From the cell containing the given text, extract its center point as [X, Y] coordinate. 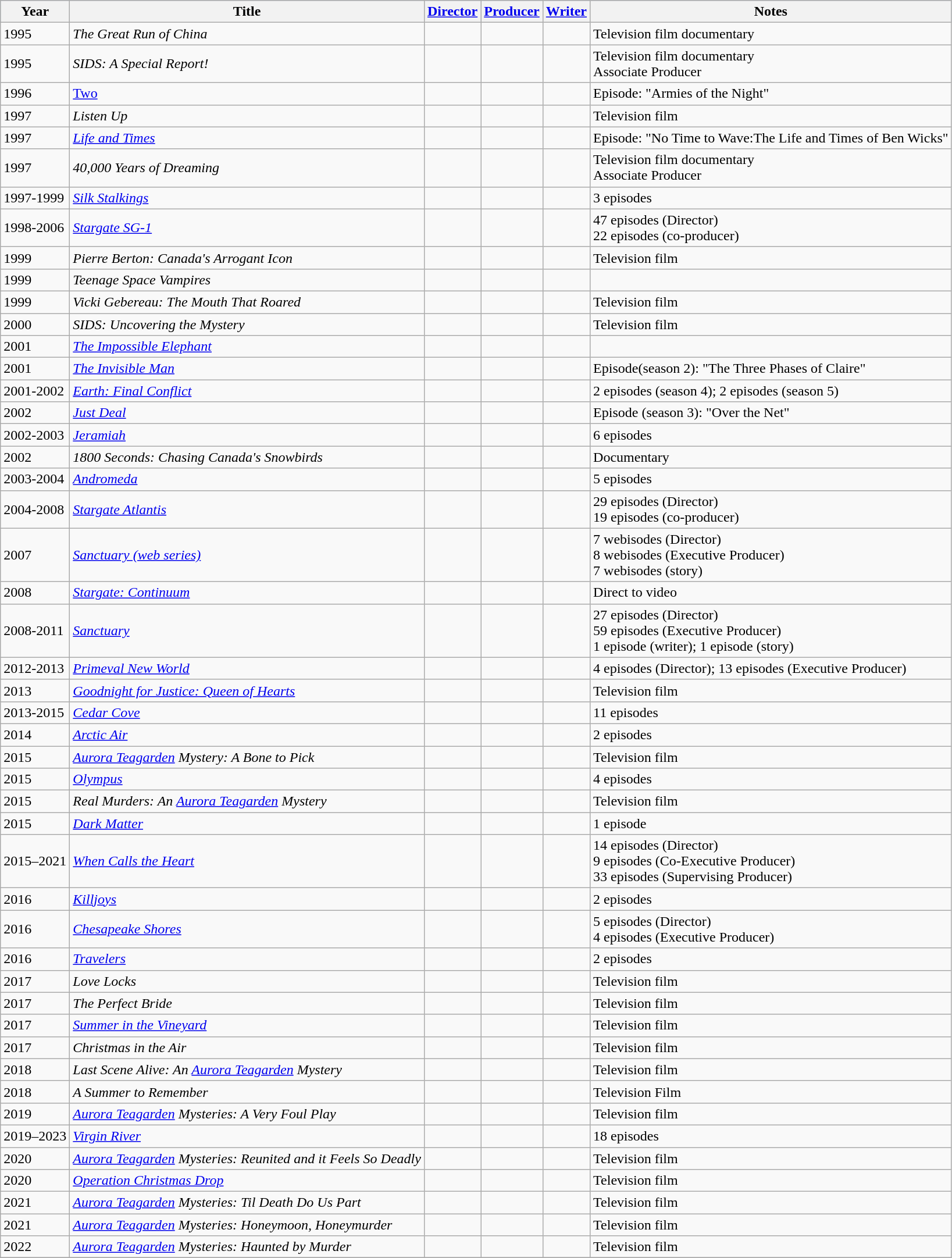
Two [247, 94]
Stargate SG-1 [247, 228]
2003-2004 [35, 479]
2008-2011 [35, 630]
29 episodes (Director)19 episodes (co-producer) [771, 509]
Earth: Final Conflict [247, 391]
2015–2021 [35, 861]
1997-1999 [35, 198]
2002-2003 [35, 435]
Cedar Cove [247, 712]
2019 [35, 1114]
Summer in the Vineyard [247, 1025]
4 episodes (Director); 13 episodes (Executive Producer) [771, 668]
2 episodes (season 4); 2 episodes (season 5) [771, 391]
11 episodes [771, 712]
Teenage Space Vampires [247, 280]
Christmas in the Air [247, 1047]
Virgin River [247, 1136]
5 episodes (Director)4 episodes (Executive Producer) [771, 929]
Travelers [247, 959]
Silk Stalkings [247, 198]
Aurora Teagarden Mysteries: Til Death Do Us Part [247, 1203]
Producer [512, 12]
18 episodes [771, 1136]
2019–2023 [35, 1136]
A Summer to Remember [247, 1092]
7 webisodes (Director)8 webisodes (Executive Producer)7 webisodes (story) [771, 555]
40,000 Years of Dreaming [247, 168]
Operation Christmas Drop [247, 1181]
2013 [35, 690]
Episode (season 3): "Over the Net" [771, 413]
1 episode [771, 824]
Title [247, 12]
Aurora Teagarden Mysteries: Reunited and it Feels So Deadly [247, 1158]
The Invisible Man [247, 369]
Jeramiah [247, 435]
2008 [35, 593]
Television film documentary [771, 34]
Direct to video [771, 593]
Andromeda [247, 479]
1996 [35, 94]
Aurora Teagarden Mysteries: Haunted by Murder [247, 1247]
2001-2002 [35, 391]
When Calls the Heart [247, 861]
2014 [35, 735]
Episode: "Armies of the Night" [771, 94]
The Impossible Elephant [247, 347]
6 episodes [771, 435]
Aurora Teagarden Mystery: A Bone to Pick [247, 757]
The Perfect Bride [247, 1003]
1800 Seconds: Chasing Canada's Snowbirds [247, 457]
SIDS: Uncovering the Mystery [247, 324]
Vicki Gebereau: The Mouth That Roared [247, 302]
2013-2015 [35, 712]
2000 [35, 324]
5 episodes [771, 479]
Killjoys [247, 899]
Director [452, 12]
14 episodes (Director)9 episodes (Co-Executive Producer)33 episodes (Supervising Producer) [771, 861]
Primeval New World [247, 668]
Episode(season 2): "The Three Phases of Claire" [771, 369]
Chesapeake Shores [247, 929]
Stargate: Continuum [247, 593]
Pierre Berton: Canada's Arrogant Icon [247, 258]
Last Scene Alive: An Aurora Teagarden Mystery [247, 1070]
27 episodes (Director)59 episodes (Executive Producer)1 episode (writer); 1 episode (story) [771, 630]
Dark Matter [247, 824]
Life and Times [247, 138]
2004-2008 [35, 509]
Love Locks [247, 981]
4 episodes [771, 779]
Writer [566, 12]
Goodnight for Justice: Queen of Hearts [247, 690]
Episode: "No Time to Wave:The Life and Times of Ben Wicks" [771, 138]
Aurora Teagarden Mysteries: Honeymoon, Honeymurder [247, 1225]
SIDS: A Special Report! [247, 64]
Arctic Air [247, 735]
1998-2006 [35, 228]
47 episodes (Director)22 episodes (co-producer) [771, 228]
Year [35, 12]
Listen Up [247, 116]
3 episodes [771, 198]
Real Murders: An Aurora Teagarden Mystery [247, 801]
2012-2013 [35, 668]
Television Film [771, 1092]
Sanctuary (web series) [247, 555]
Documentary [771, 457]
The Great Run of China [247, 34]
Sanctuary [247, 630]
Just Deal [247, 413]
2007 [35, 555]
2022 [35, 1247]
Olympus [247, 779]
Notes [771, 12]
Stargate Atlantis [247, 509]
Aurora Teagarden Mysteries: A Very Foul Play [247, 1114]
